Pinpoint the cell where the given text exists, returning its [X, Y] midpoint coordinate. 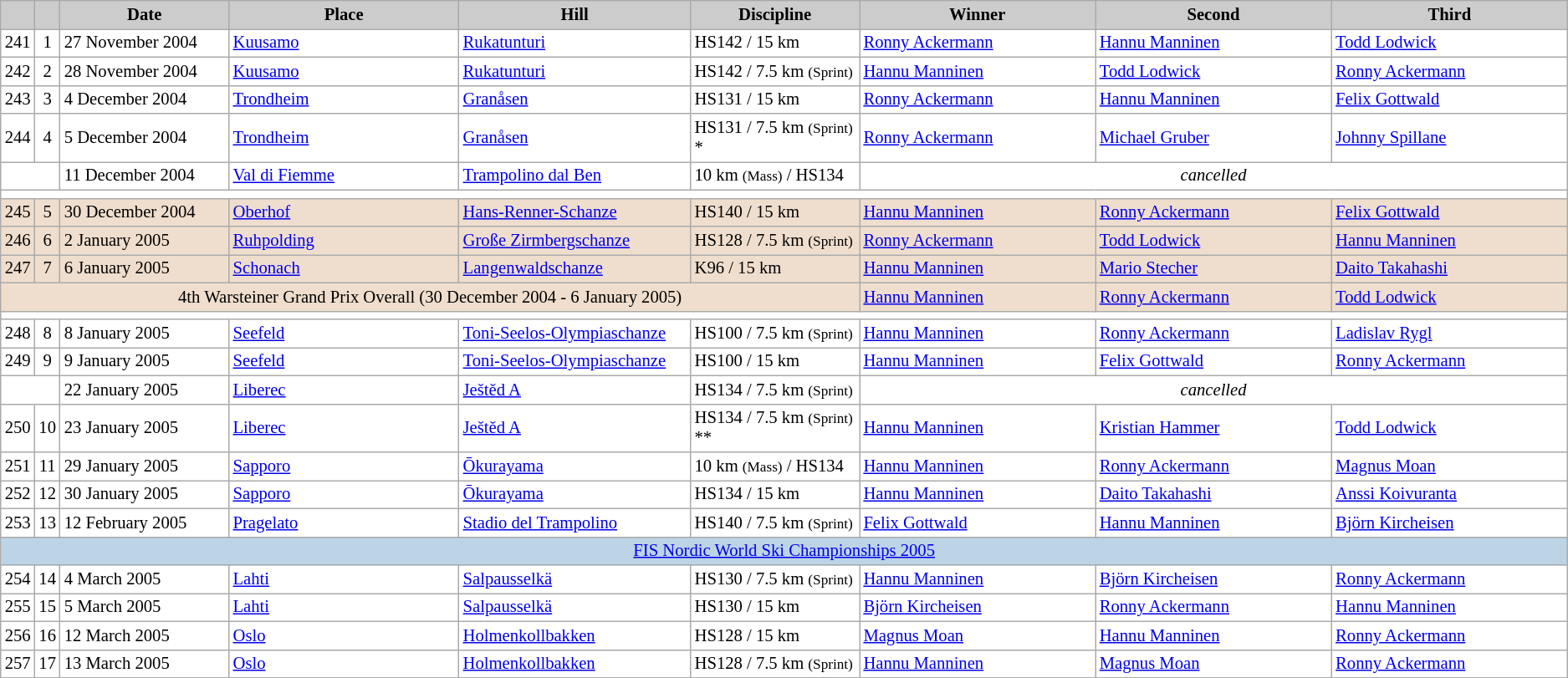
HS100 / 15 km [775, 361]
246 [18, 240]
HS130 / 15 km [775, 607]
Pragelato [345, 523]
254 [18, 579]
Hill [575, 14]
Place [345, 14]
11 [47, 466]
252 [18, 494]
248 [18, 334]
Johnny Spillane [1449, 138]
HS134 / 7.5 km (Sprint) [775, 390]
Trampolino dal Ben [575, 176]
Mario Stecher [1213, 268]
4th Warsteiner Grand Prix Overall (30 December 2004 - 6 January 2005) [430, 297]
1 [47, 43]
Third [1449, 14]
Langenwaldschanze [575, 268]
9 January 2005 [145, 361]
Kristian Hammer [1213, 428]
4 March 2005 [145, 579]
23 January 2005 [145, 428]
251 [18, 466]
12 February 2005 [145, 523]
245 [18, 212]
22 January 2005 [145, 390]
12 [47, 494]
255 [18, 607]
Oberhof [345, 212]
17 [47, 664]
16 [47, 635]
HS134 / 7.5 km (Sprint) ** [775, 428]
249 [18, 361]
243 [18, 99]
30 December 2004 [145, 212]
241 [18, 43]
Michael Gruber [1213, 138]
Schonach [345, 268]
253 [18, 523]
4 December 2004 [145, 99]
Discipline [775, 14]
257 [18, 664]
13 March 2005 [145, 664]
Val di Fiemme [345, 176]
HS142 / 7.5 km (Sprint) [775, 71]
HS131 / 15 km [775, 99]
11 December 2004 [145, 176]
2 [47, 71]
Ladislav Rygl [1449, 334]
HS140 / 15 km [775, 212]
250 [18, 428]
2 January 2005 [145, 240]
9 [47, 361]
256 [18, 635]
HS140 / 7.5 km (Sprint) [775, 523]
8 [47, 334]
28 November 2004 [145, 71]
244 [18, 138]
Winner [978, 14]
HS131 / 7.5 km (Sprint) * [775, 138]
Stadio del Trampolino [575, 523]
Second [1213, 14]
K96 / 15 km [775, 268]
12 March 2005 [145, 635]
6 [47, 240]
29 January 2005 [145, 466]
HS142 / 15 km [775, 43]
5 December 2004 [145, 138]
8 January 2005 [145, 334]
HS100 / 7.5 km (Sprint) [775, 334]
5 March 2005 [145, 607]
30 January 2005 [145, 494]
7 [47, 268]
13 [47, 523]
Anssi Koivuranta [1449, 494]
6 January 2005 [145, 268]
242 [18, 71]
Date [145, 14]
Große Zirmbergschanze [575, 240]
14 [47, 579]
HS134 / 15 km [775, 494]
Ruhpolding [345, 240]
10 [47, 428]
15 [47, 607]
5 [47, 212]
3 [47, 99]
Hans-Renner-Schanze [575, 212]
4 [47, 138]
HS128 / 15 km [775, 635]
27 November 2004 [145, 43]
247 [18, 268]
FIS Nordic World Ski Championships 2005 [784, 551]
HS130 / 7.5 km (Sprint) [775, 579]
